From the cell containing the given text, extract its center point as (X, Y) coordinate. 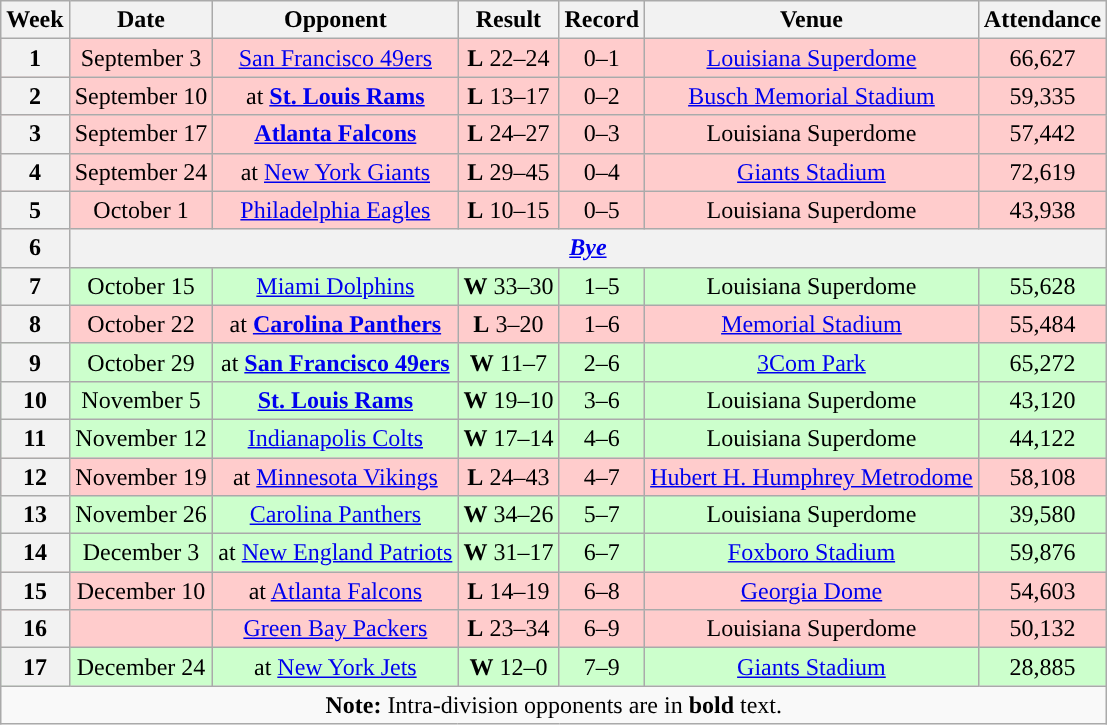
65,272 (1042, 362)
Atlanta Falcons (336, 134)
at New York Jets (336, 667)
Record (602, 20)
4–7 (602, 477)
1–5 (602, 286)
17 (35, 667)
November 5 (141, 400)
L 10–15 (508, 210)
December 10 (141, 591)
September 3 (141, 58)
Indianapolis Colts (336, 438)
72,619 (1042, 172)
6–8 (602, 591)
November 19 (141, 477)
Green Bay Packers (336, 629)
at Carolina Panthers (336, 324)
L 24–43 (508, 477)
W 31–17 (508, 553)
2 (35, 96)
at San Francisco 49ers (336, 362)
7–9 (602, 667)
12 (35, 477)
4 (35, 172)
St. Louis Rams (336, 400)
San Francisco 49ers (336, 58)
Date (141, 20)
at Minnesota Vikings (336, 477)
9 (35, 362)
Hubert H. Humphrey Metrodome (812, 477)
Opponent (336, 20)
Carolina Panthers (336, 515)
14 (35, 553)
L 3–20 (508, 324)
November 26 (141, 515)
5 (35, 210)
Result (508, 20)
6–7 (602, 553)
6 (35, 248)
Week (35, 20)
50,132 (1042, 629)
28,885 (1042, 667)
Venue (812, 20)
October 1 (141, 210)
Attendance (1042, 20)
L 14–19 (508, 591)
November 12 (141, 438)
59,876 (1042, 553)
1 (35, 58)
L 13–17 (508, 96)
Foxboro Stadium (812, 553)
Busch Memorial Stadium (812, 96)
43,938 (1042, 210)
5–7 (602, 515)
3–6 (602, 400)
0–5 (602, 210)
39,580 (1042, 515)
7 (35, 286)
at St. Louis Rams (336, 96)
October 15 (141, 286)
66,627 (1042, 58)
L 22–24 (508, 58)
58,108 (1042, 477)
L 23–34 (508, 629)
0–1 (602, 58)
43,120 (1042, 400)
55,628 (1042, 286)
0–3 (602, 134)
Georgia Dome (812, 591)
3Com Park (812, 362)
December 3 (141, 553)
59,335 (1042, 96)
W 33–30 (508, 286)
4–6 (602, 438)
W 34–26 (508, 515)
2–6 (602, 362)
at New England Patriots (336, 553)
W 17–14 (508, 438)
W 12–0 (508, 667)
October 29 (141, 362)
11 (35, 438)
16 (35, 629)
55,484 (1042, 324)
0–2 (602, 96)
at Atlanta Falcons (336, 591)
W 19–10 (508, 400)
57,442 (1042, 134)
W 11–7 (508, 362)
at New York Giants (336, 172)
1–6 (602, 324)
September 10 (141, 96)
Bye (588, 248)
8 (35, 324)
3 (35, 134)
September 24 (141, 172)
54,603 (1042, 591)
13 (35, 515)
44,122 (1042, 438)
15 (35, 591)
Philadelphia Eagles (336, 210)
6–9 (602, 629)
Note: Intra-division opponents are in bold text. (554, 705)
Memorial Stadium (812, 324)
L 29–45 (508, 172)
September 17 (141, 134)
L 24–27 (508, 134)
10 (35, 400)
October 22 (141, 324)
December 24 (141, 667)
Miami Dolphins (336, 286)
0–4 (602, 172)
